Pinpoint the cell where the given text exists, returning its [x, y] midpoint coordinate. 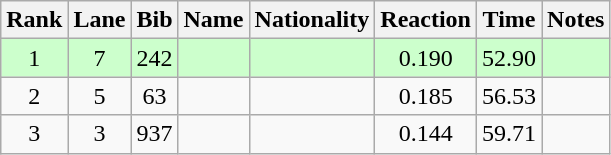
Notes [576, 20]
Nationality [312, 20]
Reaction [426, 20]
59.71 [510, 134]
2 [34, 96]
56.53 [510, 96]
Bib [154, 20]
0.144 [426, 134]
7 [100, 58]
0.190 [426, 58]
52.90 [510, 58]
0.185 [426, 96]
5 [100, 96]
63 [154, 96]
Rank [34, 20]
242 [154, 58]
937 [154, 134]
1 [34, 58]
Time [510, 20]
Name [214, 20]
Lane [100, 20]
